Locate the cell with the specified text and output its [X, Y] center coordinate. 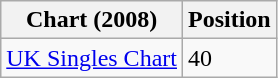
Chart (2008) [92, 20]
40 [229, 58]
UK Singles Chart [92, 58]
Position [229, 20]
